Find where the given text appears and provide that cell's center as (X, Y) coordinate. 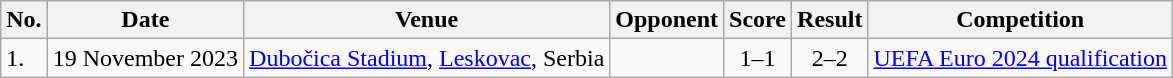
Venue (427, 20)
Dubočica Stadium, Leskovac, Serbia (427, 58)
No. (24, 20)
Date (145, 20)
1–1 (758, 58)
Competition (1020, 20)
Score (758, 20)
2–2 (830, 58)
19 November 2023 (145, 58)
1. (24, 58)
UEFA Euro 2024 qualification (1020, 58)
Opponent (667, 20)
Result (830, 20)
